Provide the [x, y] coordinate of the cell's center where the given text is located.  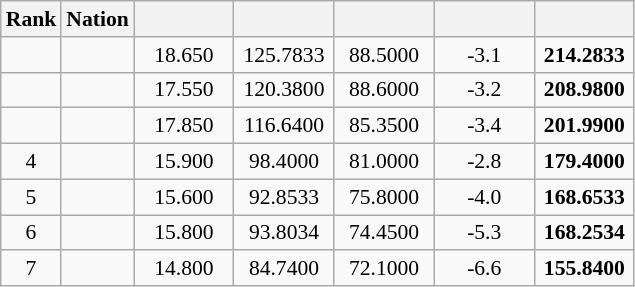
88.5000 [384, 55]
81.0000 [384, 162]
Rank [32, 19]
125.7833 [284, 55]
201.9900 [584, 126]
15.900 [184, 162]
98.4000 [284, 162]
15.800 [184, 233]
15.600 [184, 197]
72.1000 [384, 269]
88.6000 [384, 90]
116.6400 [284, 126]
7 [32, 269]
214.2833 [584, 55]
-2.8 [484, 162]
168.2534 [584, 233]
85.3500 [384, 126]
93.8034 [284, 233]
4 [32, 162]
155.8400 [584, 269]
84.7400 [284, 269]
5 [32, 197]
18.650 [184, 55]
-4.0 [484, 197]
Nation [97, 19]
-5.3 [484, 233]
-3.1 [484, 55]
179.4000 [584, 162]
6 [32, 233]
208.9800 [584, 90]
14.800 [184, 269]
17.850 [184, 126]
74.4500 [384, 233]
120.3800 [284, 90]
-3.4 [484, 126]
92.8533 [284, 197]
17.550 [184, 90]
168.6533 [584, 197]
-3.2 [484, 90]
75.8000 [384, 197]
-6.6 [484, 269]
